Return [x, y] of the center of cell containing provided text 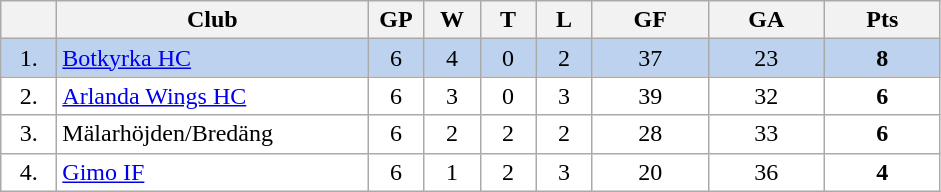
3. [29, 134]
Pts [882, 20]
Mälarhöjden/Bredäng [212, 134]
8 [882, 58]
Club [212, 20]
2. [29, 96]
33 [766, 134]
GP [396, 20]
T [508, 20]
36 [766, 172]
L [564, 20]
GF [650, 20]
1 [452, 172]
4. [29, 172]
39 [650, 96]
23 [766, 58]
Gimo IF [212, 172]
28 [650, 134]
20 [650, 172]
37 [650, 58]
Botkyrka HC [212, 58]
1. [29, 58]
32 [766, 96]
W [452, 20]
Arlanda Wings HC [212, 96]
GA [766, 20]
